Pinpoint the cell where the given text exists, returning its [x, y] midpoint coordinate. 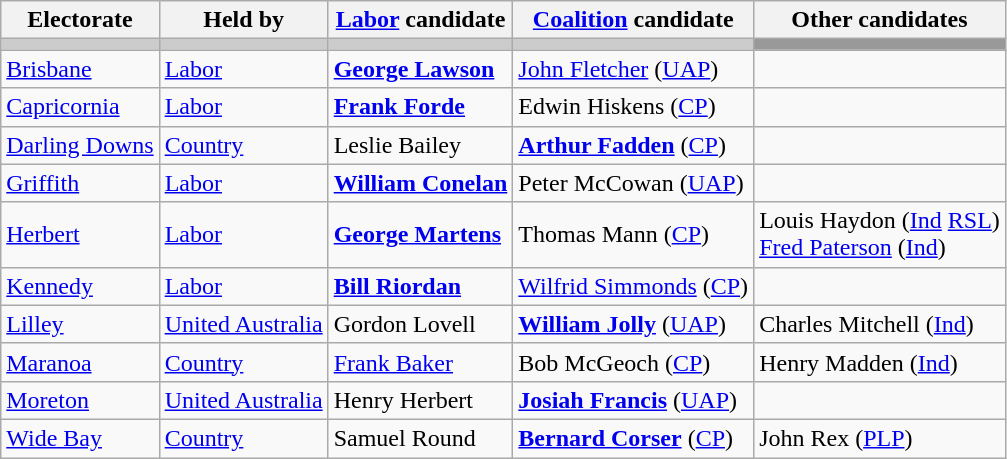
George Martens [420, 234]
Charles Mitchell (Ind) [880, 324]
Electorate [80, 20]
Griffith [80, 183]
John Rex (PLP) [880, 438]
Frank Baker [420, 362]
Moreton [80, 400]
Henry Madden (Ind) [880, 362]
George Lawson [420, 69]
Thomas Mann (CP) [634, 234]
Kennedy [80, 286]
Leslie Bailey [420, 145]
Peter McCowan (UAP) [634, 183]
Bernard Corser (CP) [634, 438]
Wilfrid Simmonds (CP) [634, 286]
Other candidates [880, 20]
Herbert [80, 234]
Bob McGeoch (CP) [634, 362]
Maranoa [80, 362]
Louis Haydon (Ind RSL)Fred Paterson (Ind) [880, 234]
Arthur Fadden (CP) [634, 145]
Bill Riordan [420, 286]
John Fletcher (UAP) [634, 69]
Wide Bay [80, 438]
Labor candidate [420, 20]
Darling Downs [80, 145]
Henry Herbert [420, 400]
Frank Forde [420, 107]
Gordon Lovell [420, 324]
Edwin Hiskens (CP) [634, 107]
Lilley [80, 324]
Brisbane [80, 69]
William Conelan [420, 183]
Coalition candidate [634, 20]
William Jolly (UAP) [634, 324]
Josiah Francis (UAP) [634, 400]
Samuel Round [420, 438]
Capricornia [80, 107]
Held by [244, 20]
